From the cell containing the given text, extract its center point as (X, Y) coordinate. 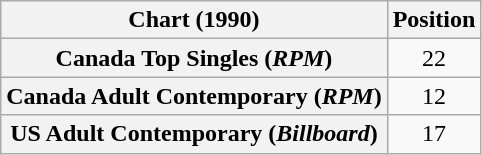
17 (434, 134)
Chart (1990) (194, 20)
Canada Adult Contemporary (RPM) (194, 96)
Canada Top Singles (RPM) (194, 58)
22 (434, 58)
US Adult Contemporary (Billboard) (194, 134)
12 (434, 96)
Position (434, 20)
